Capture the cell that displays the provided text and extract its [x, y] central coordinate. 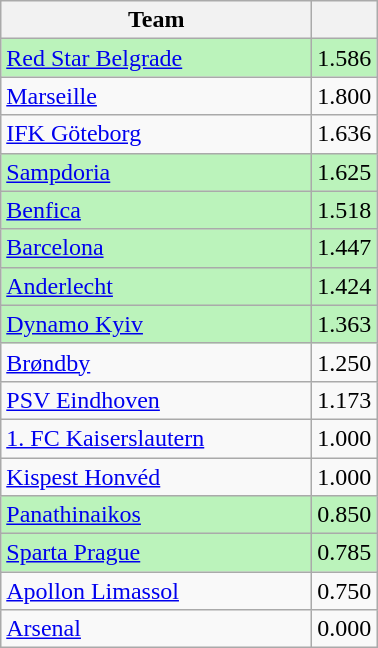
PSV Eindhoven [156, 400]
0.000 [344, 629]
1.250 [344, 362]
1. FC Kaiserslautern [156, 438]
Arsenal [156, 629]
Sparta Prague [156, 553]
0.785 [344, 553]
1.636 [344, 134]
1.518 [344, 210]
Red Star Belgrade [156, 58]
Team [156, 20]
1.173 [344, 400]
1.586 [344, 58]
1.800 [344, 96]
0.750 [344, 591]
Anderlecht [156, 286]
1.625 [344, 172]
1.447 [344, 248]
Sampdoria [156, 172]
Barcelona [156, 248]
Kispest Honvéd [156, 477]
Apollon Limassol [156, 591]
Brøndby [156, 362]
Panathinaikos [156, 515]
Benfica [156, 210]
IFK Göteborg [156, 134]
Dynamo Kyiv [156, 324]
1.363 [344, 324]
0.850 [344, 515]
Marseille [156, 96]
1.424 [344, 286]
